Search for the cell housing the specified text and yield its [X, Y] center coordinate. 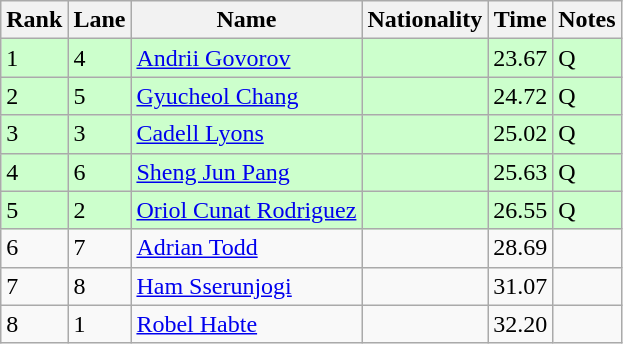
25.02 [520, 134]
Robel Habte [246, 324]
26.55 [520, 210]
Nationality [425, 20]
Oriol Cunat Rodriguez [246, 210]
28.69 [520, 248]
32.20 [520, 324]
31.07 [520, 286]
Lane [100, 20]
Cadell Lyons [246, 134]
Time [520, 20]
Gyucheol Chang [246, 96]
Adrian Todd [246, 248]
Sheng Jun Pang [246, 172]
Andrii Govorov [246, 58]
Ham Sserunjogi [246, 286]
23.67 [520, 58]
Notes [587, 20]
24.72 [520, 96]
Name [246, 20]
25.63 [520, 172]
Rank [34, 20]
